Extract the (X, Y) coordinate from the center of the cell holding the provided text.  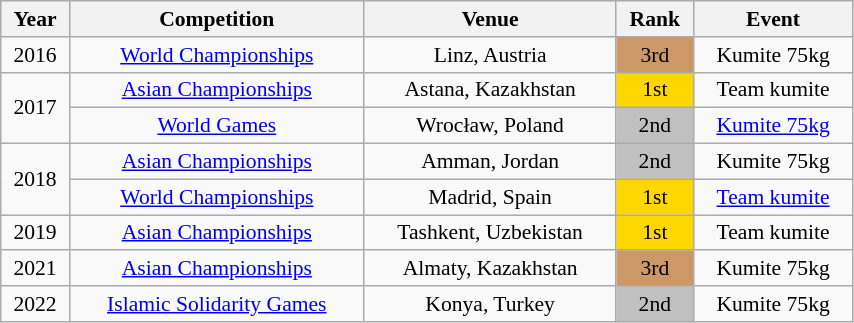
Year (36, 19)
Almaty, Kazakhstan (490, 269)
Konya, Turkey (490, 304)
2022 (36, 304)
World Games (216, 126)
Astana, Kazakhstan (490, 90)
Linz, Austria (490, 55)
Competition (216, 19)
Madrid, Spain (490, 197)
Wrocław, Poland (490, 126)
Islamic Solidarity Games (216, 304)
2019 (36, 233)
Amman, Jordan (490, 162)
2018 (36, 180)
2021 (36, 269)
Venue (490, 19)
Tashkent, Uzbekistan (490, 233)
Rank (655, 19)
2016 (36, 55)
Event (774, 19)
2017 (36, 108)
